Determine the (X, Y) coordinate at the center of the cell enclosing the given text.  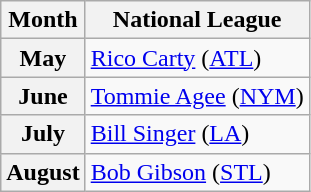
June (43, 96)
Bob Gibson (STL) (197, 172)
Tommie Agee (NYM) (197, 96)
August (43, 172)
Month (43, 20)
National League (197, 20)
July (43, 134)
May (43, 58)
Bill Singer (LA) (197, 134)
Rico Carty (ATL) (197, 58)
